Return [X, Y] of the center of cell containing provided text 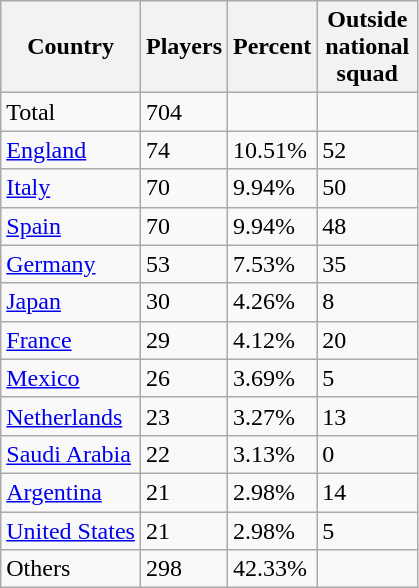
4.26% [272, 302]
298 [184, 569]
Argentina [71, 492]
Outside national squad [368, 47]
Players [184, 47]
United States [71, 531]
Others [71, 569]
29 [184, 340]
7.53% [272, 264]
23 [184, 416]
3.13% [272, 454]
50 [368, 188]
53 [184, 264]
10.51% [272, 150]
Country [71, 47]
8 [368, 302]
30 [184, 302]
Germany [71, 264]
England [71, 150]
0 [368, 454]
Italy [71, 188]
Spain [71, 226]
22 [184, 454]
704 [184, 112]
3.27% [272, 416]
26 [184, 378]
74 [184, 150]
48 [368, 226]
France [71, 340]
Netherlands [71, 416]
14 [368, 492]
3.69% [272, 378]
42.33% [272, 569]
Percent [272, 47]
4.12% [272, 340]
13 [368, 416]
Total [71, 112]
35 [368, 264]
Saudi Arabia [71, 454]
20 [368, 340]
52 [368, 150]
Japan [71, 302]
Mexico [71, 378]
